Identify which cell holds the provided text, then report its (X, Y) central coordinate. 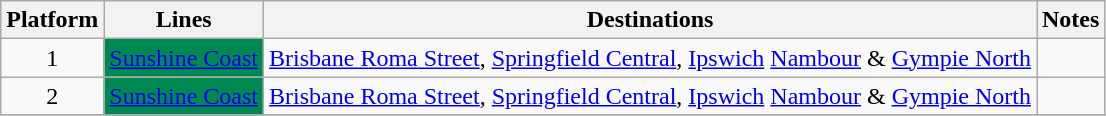
1 (52, 58)
Lines (184, 20)
2 (52, 96)
Notes (1070, 20)
Platform (52, 20)
Destinations (650, 20)
